Find where the given text appears and provide that cell's center as [x, y] coordinate. 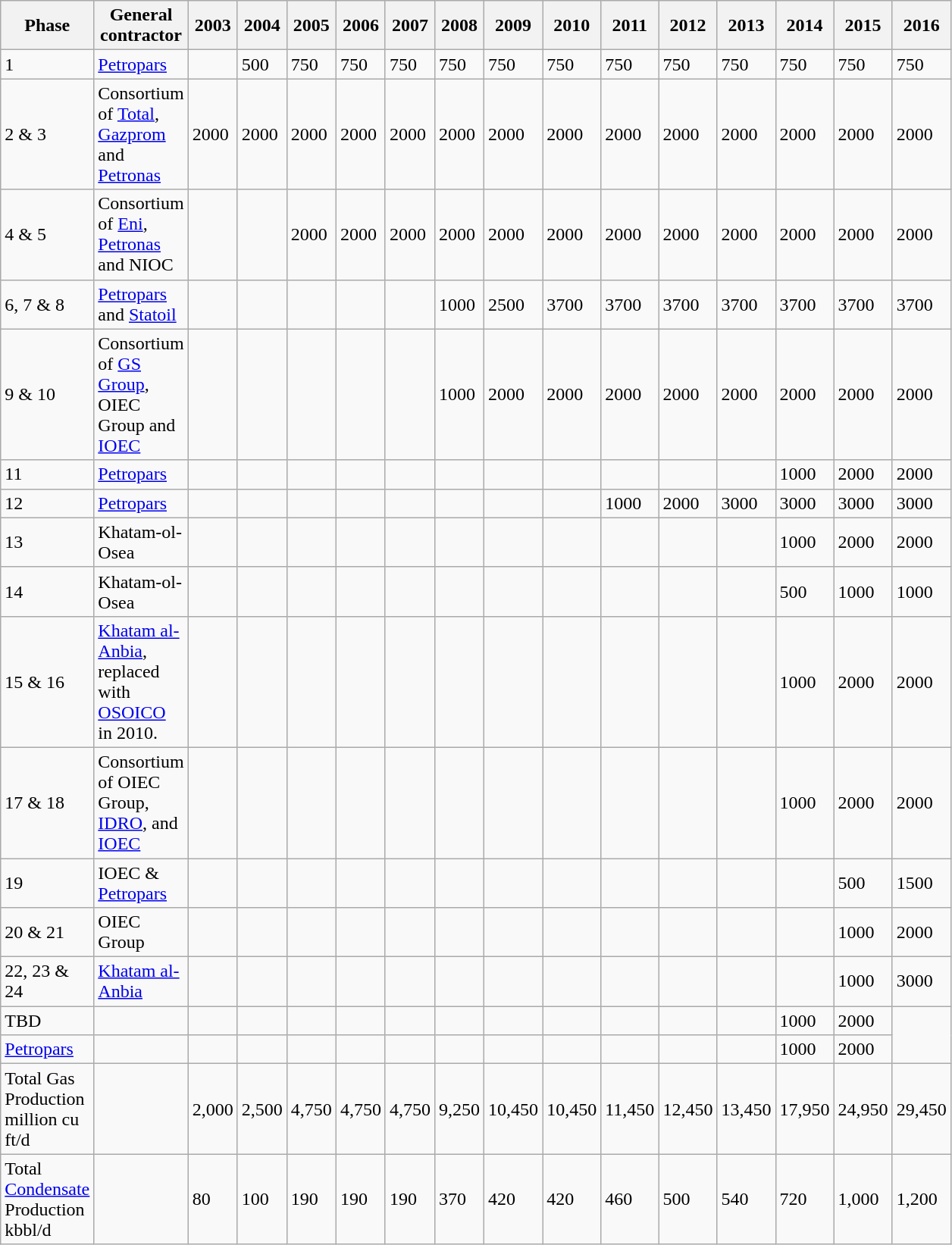
IOEC & Petropars [141, 882]
19 [47, 882]
Petropars and Statoil [141, 305]
17 & 18 [47, 802]
2009 [514, 26]
1,200 [922, 1199]
2014 [805, 26]
Total Gas Production million cu ft/d [47, 1109]
460 [630, 1199]
11,450 [630, 1109]
Khatam al-Anbia [141, 982]
Consortium of Total, Gazprom and Petronas [141, 134]
9 & 10 [47, 394]
22, 23 & 24 [47, 982]
2,500 [262, 1109]
2004 [262, 26]
12 [47, 503]
720 [805, 1199]
2016 [922, 26]
17,950 [805, 1109]
2,000 [212, 1109]
2011 [630, 26]
1,000 [863, 1199]
2500 [514, 305]
1 [47, 64]
9,250 [459, 1109]
Consortium of GS Group, OIEC Group and IOEC [141, 394]
15 & 16 [47, 682]
6, 7 & 8 [47, 305]
1500 [922, 882]
2013 [746, 26]
29,450 [922, 1109]
13 [47, 543]
Total Condensate Production kbbl/d [47, 1199]
2006 [361, 26]
4 & 5 [47, 235]
2 & 3 [47, 134]
2005 [311, 26]
14 [47, 591]
2012 [688, 26]
100 [262, 1199]
24,950 [863, 1109]
General contractor [141, 26]
2003 [212, 26]
11 [47, 474]
Consortium of Eni, Petronas and NIOC [141, 235]
Khatam al-Anbia, replaced with OSOICO in 2010. [141, 682]
2008 [459, 26]
Phase [47, 26]
Consortium of OIEC Group, IDRO, and IOEC [141, 802]
540 [746, 1199]
370 [459, 1199]
OIEC Group [141, 932]
2007 [409, 26]
2015 [863, 26]
13,450 [746, 1109]
20 & 21 [47, 932]
80 [212, 1199]
TBD [47, 1021]
2010 [572, 26]
12,450 [688, 1109]
